Locate the cell with the specified text and output its (x, y) center coordinate. 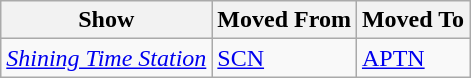
Moved To (412, 20)
Show (106, 20)
APTN (412, 58)
SCN (284, 58)
Moved From (284, 20)
Shining Time Station (106, 58)
